For the text-containing cell, return its midpoint in [x, y] coordinate format. 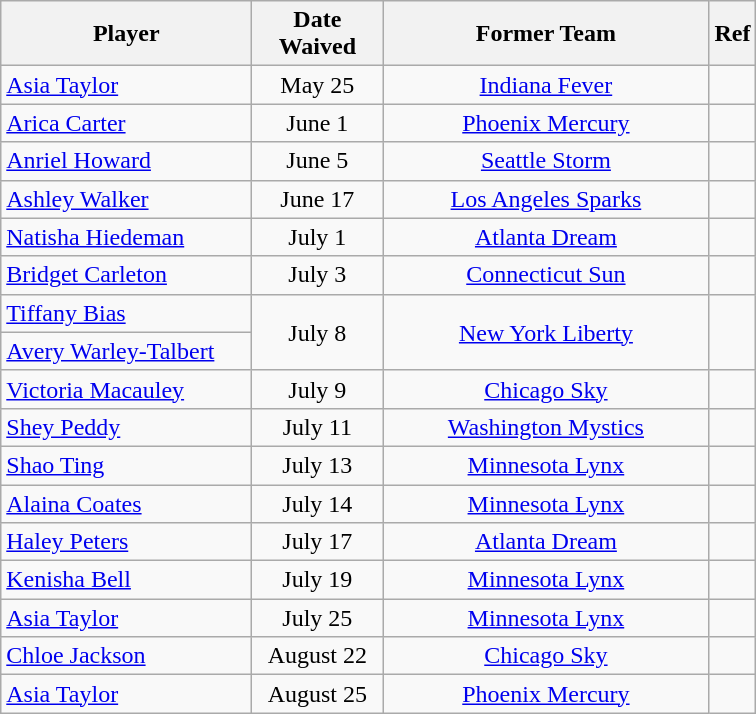
July 17 [318, 542]
Kenisha Bell [126, 580]
New York Liberty [546, 332]
July 11 [318, 427]
August 25 [318, 694]
Seattle Storm [546, 161]
Connecticut Sun [546, 275]
Victoria Macauley [126, 389]
July 9 [318, 389]
Anriel Howard [126, 161]
Avery Warley-Talbert [126, 351]
Indiana Fever [546, 85]
July 3 [318, 275]
Washington Mystics [546, 427]
Chloe Jackson [126, 656]
Ref [732, 34]
July 14 [318, 503]
July 1 [318, 237]
Los Angeles Sparks [546, 199]
Date Waived [318, 34]
Tiffany Bias [126, 313]
June 17 [318, 199]
August 22 [318, 656]
July 13 [318, 465]
Arica Carter [126, 123]
Haley Peters [126, 542]
June 1 [318, 123]
Former Team [546, 34]
Natisha Hiedeman [126, 237]
July 8 [318, 332]
June 5 [318, 161]
May 25 [318, 85]
Shao Ting [126, 465]
Ashley Walker [126, 199]
Player [126, 34]
Alaina Coates [126, 503]
Shey Peddy [126, 427]
July 19 [318, 580]
July 25 [318, 618]
Bridget Carleton [126, 275]
